Provide the [x, y] coordinate of the cell's center where the given text is located.  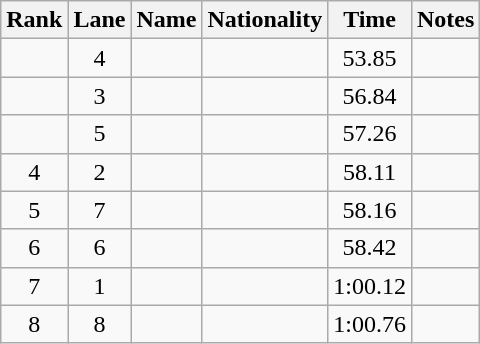
58.11 [370, 172]
58.16 [370, 210]
1:00.76 [370, 324]
1 [100, 286]
Rank [34, 20]
56.84 [370, 96]
Lane [100, 20]
57.26 [370, 134]
53.85 [370, 58]
Time [370, 20]
Name [166, 20]
2 [100, 172]
Notes [445, 20]
3 [100, 96]
1:00.12 [370, 286]
58.42 [370, 248]
Nationality [265, 20]
